Output the (x, y) coordinate of the center of the cell containing the given text.  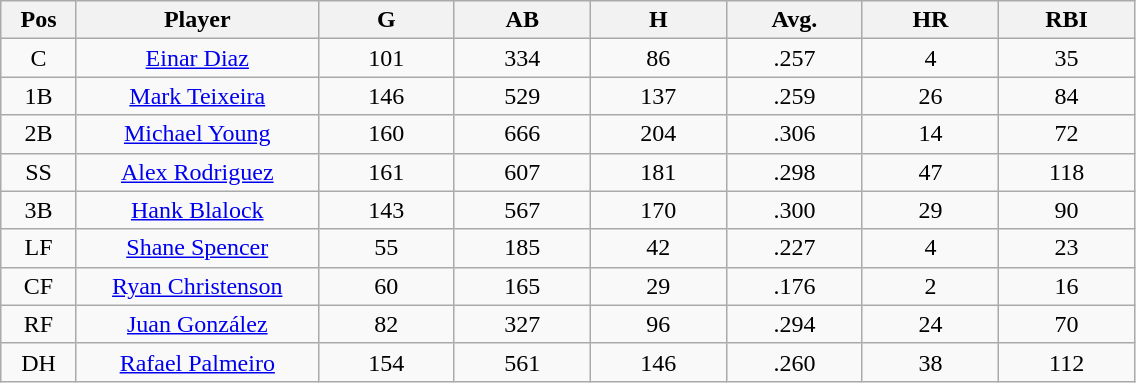
C (39, 58)
143 (386, 210)
G (386, 20)
96 (658, 324)
14 (930, 134)
23 (1066, 248)
47 (930, 172)
35 (1066, 58)
RBI (1066, 20)
Juan González (197, 324)
24 (930, 324)
H (658, 20)
AB (522, 20)
.260 (794, 362)
137 (658, 96)
Player (197, 20)
161 (386, 172)
55 (386, 248)
170 (658, 210)
181 (658, 172)
82 (386, 324)
Hank Blalock (197, 210)
112 (1066, 362)
26 (930, 96)
165 (522, 286)
3B (39, 210)
Ryan Christenson (197, 286)
2B (39, 134)
1B (39, 96)
RF (39, 324)
60 (386, 286)
72 (1066, 134)
334 (522, 58)
Shane Spencer (197, 248)
16 (1066, 286)
Avg. (794, 20)
38 (930, 362)
Rafael Palmeiro (197, 362)
.176 (794, 286)
.259 (794, 96)
.294 (794, 324)
185 (522, 248)
Einar Diaz (197, 58)
.257 (794, 58)
Pos (39, 20)
118 (1066, 172)
Michael Young (197, 134)
70 (1066, 324)
LF (39, 248)
86 (658, 58)
561 (522, 362)
SS (39, 172)
CF (39, 286)
.306 (794, 134)
204 (658, 134)
607 (522, 172)
DH (39, 362)
327 (522, 324)
Mark Teixeira (197, 96)
2 (930, 286)
154 (386, 362)
Alex Rodriguez (197, 172)
666 (522, 134)
160 (386, 134)
HR (930, 20)
.300 (794, 210)
529 (522, 96)
.227 (794, 248)
84 (1066, 96)
567 (522, 210)
42 (658, 248)
.298 (794, 172)
101 (386, 58)
90 (1066, 210)
